Determine the [X, Y] coordinate at the center of the cell enclosing the given text.  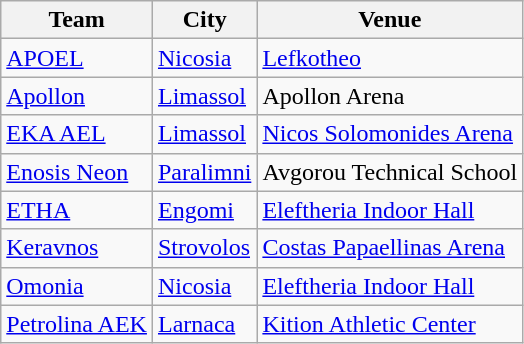
Costas Papaellinas Arena [390, 248]
Lefkotheo [390, 58]
Strovolos [204, 248]
Larnaca [204, 324]
Apollon [77, 96]
EKA AEL [77, 134]
ETHA [77, 210]
APOEL [77, 58]
Kition Athletic Center [390, 324]
Keravnos [77, 248]
Engomi [204, 210]
Paralimni [204, 172]
Team [77, 20]
Avgorou Technical School [390, 172]
Omonia [77, 286]
Enosis Neon [77, 172]
Venue [390, 20]
City [204, 20]
Petrolina AEK [77, 324]
Apollon Arena [390, 96]
Nicos Solomonides Arena [390, 134]
